Locate the cell with the specified text and output its [X, Y] center coordinate. 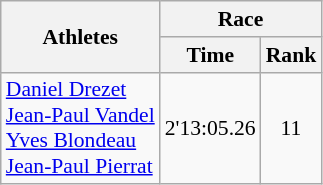
11 [292, 128]
Daniel DrezetJean-Paul VandelYves BlondeauJean-Paul Pierrat [80, 128]
Athletes [80, 36]
Race [241, 19]
Rank [292, 55]
Time [210, 55]
2'13:05.26 [210, 128]
